Capture the cell that displays the provided text and extract its [x, y] central coordinate. 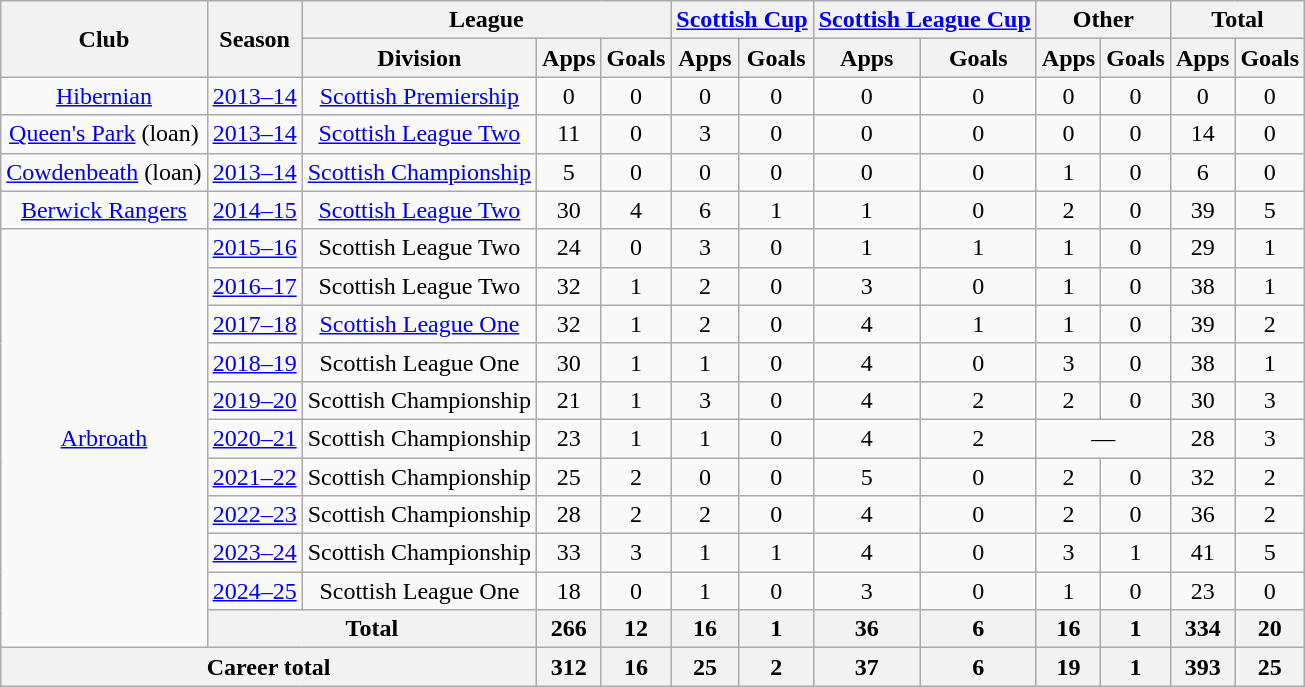
393 [1202, 667]
Other [1103, 20]
2022–23 [254, 515]
Berwick Rangers [104, 210]
14 [1202, 134]
266 [569, 629]
Scottish Premiership [419, 96]
Queen's Park (loan) [104, 134]
19 [1068, 667]
18 [569, 591]
33 [569, 553]
Season [254, 39]
Arbroath [104, 438]
Division [419, 58]
Hibernian [104, 96]
2021–22 [254, 477]
20 [1270, 629]
2023–24 [254, 553]
12 [636, 629]
2019–20 [254, 400]
2014–15 [254, 210]
Scottish League Cup [924, 20]
Career total [269, 667]
37 [866, 667]
41 [1202, 553]
Club [104, 39]
— [1103, 438]
29 [1202, 248]
Scottish Cup [742, 20]
21 [569, 400]
2018–19 [254, 362]
2017–18 [254, 324]
334 [1202, 629]
2016–17 [254, 286]
2015–16 [254, 248]
312 [569, 667]
Cowdenbeath (loan) [104, 172]
24 [569, 248]
2024–25 [254, 591]
2020–21 [254, 438]
League [486, 20]
11 [569, 134]
